Capture the cell that displays the provided text and extract its (x, y) central coordinate. 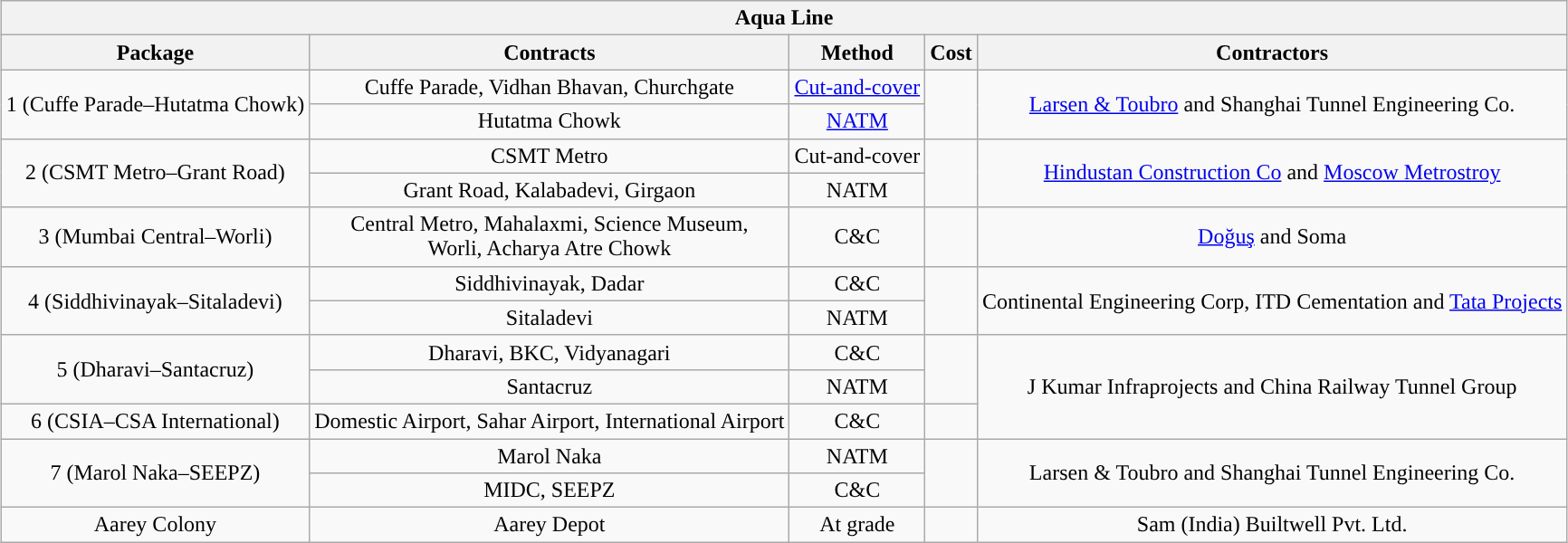
2 (CSMT Metro–Grant Road) (156, 173)
Aqua Line (784, 18)
Continental Engineering Corp, ITD Cementation and Tata Projects (1271, 300)
Aarey Depot (550, 525)
Doğuş and Soma (1271, 237)
Sitaladevi (550, 318)
Domestic Airport, Sahar Airport, International Airport (550, 421)
1 (Cuffe Parade–Hutatma Chowk) (156, 104)
MIDC, SEEPZ (550, 491)
Method (857, 52)
Grant Road, Kalabadevi, Girgaon (550, 190)
Hutatma Chowk (550, 121)
CSMT Metro (550, 156)
Contracts (550, 52)
At grade (857, 525)
Sam (India) Builtwell Pvt. Ltd. (1271, 525)
Cuffe Parade, Vidhan Bhavan, Churchgate (550, 87)
Aarey Colony (156, 525)
Package (156, 52)
4 (Siddhivinayak–Sitaladevi) (156, 300)
Cost (951, 52)
Contractors (1271, 52)
3 (Mumbai Central–Worli) (156, 237)
Siddhivinayak, Dadar (550, 283)
5 (Dharavi–Santacruz) (156, 369)
Marol Naka (550, 455)
Hindustan Construction Co and Moscow Metrostroy (1271, 173)
Central Metro, Mahalaxmi, Science Museum,Worli, Acharya Atre Chowk (550, 237)
Santacruz (550, 386)
Dharavi, BKC, Vidyanagari (550, 352)
6 (CSIA–CSA International) (156, 421)
7 (Marol Naka–SEEPZ) (156, 472)
J Kumar Infraprojects and China Railway Tunnel Group (1271, 386)
